Scan for the cell matching the given text and deliver its [X, Y] coordinate at center. 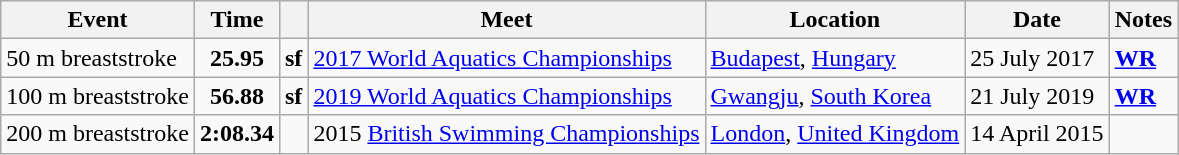
Notes [1143, 20]
Location [835, 20]
100 m breaststroke [98, 96]
Gwangju, South Korea [835, 96]
2015 British Swimming Championships [506, 134]
21 July 2019 [1037, 96]
Event [98, 20]
2:08.34 [236, 134]
Date [1037, 20]
200 m breaststroke [98, 134]
2017 World Aquatics Championships [506, 58]
Meet [506, 20]
56.88 [236, 96]
London, United Kingdom [835, 134]
Budapest, Hungary [835, 58]
14 April 2015 [1037, 134]
2019 World Aquatics Championships [506, 96]
25 July 2017 [1037, 58]
Time [236, 20]
25.95 [236, 58]
50 m breaststroke [98, 58]
